Provide the (X, Y) coordinate of the cell's center where the given text is located.  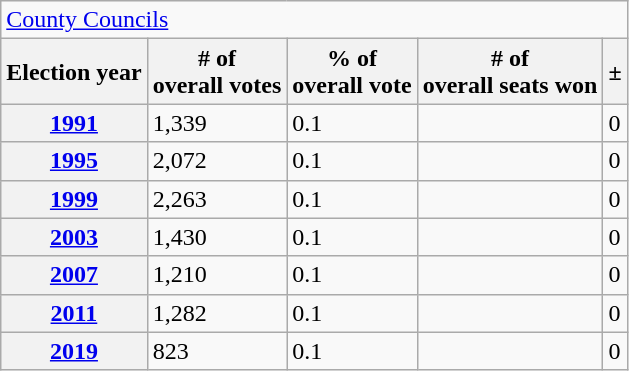
1,210 (217, 275)
2011 (74, 313)
2007 (74, 275)
823 (217, 351)
1,282 (217, 313)
Election year (74, 72)
2,263 (217, 199)
1,339 (217, 123)
2,072 (217, 161)
1999 (74, 199)
± (615, 72)
1991 (74, 123)
County Councils (314, 20)
# ofoverall votes (217, 72)
1995 (74, 161)
2019 (74, 351)
% ofoverall vote (352, 72)
# ofoverall seats won (510, 72)
2003 (74, 237)
1,430 (217, 237)
